Extract the [X, Y] coordinate from the center of the cell holding the provided text.  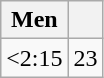
<2:15 [34, 58]
Men [34, 20]
23 [86, 58]
